Capture the cell that displays the provided text and extract its (X, Y) central coordinate. 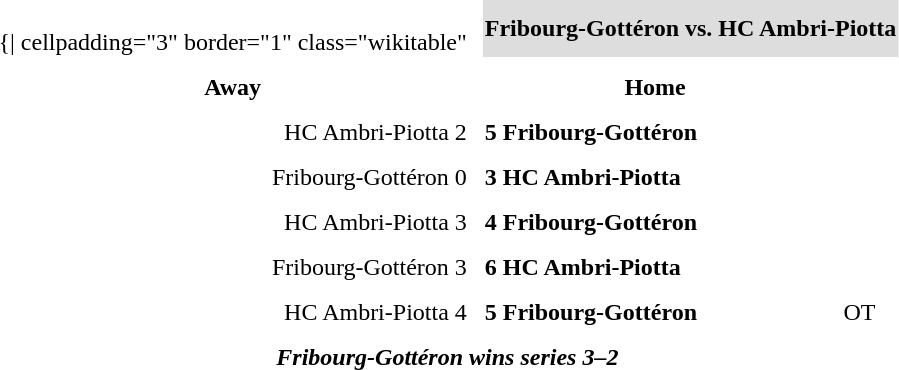
3 HC Ambri-Piotta (655, 177)
4 Fribourg-Gottéron (655, 222)
6 HC Ambri-Piotta (655, 267)
Home (655, 87)
OT (870, 312)
Fribourg-Gottéron vs. HC Ambri-Piotta (690, 28)
